Determine the [X, Y] coordinate at the center of the cell enclosing the given text.  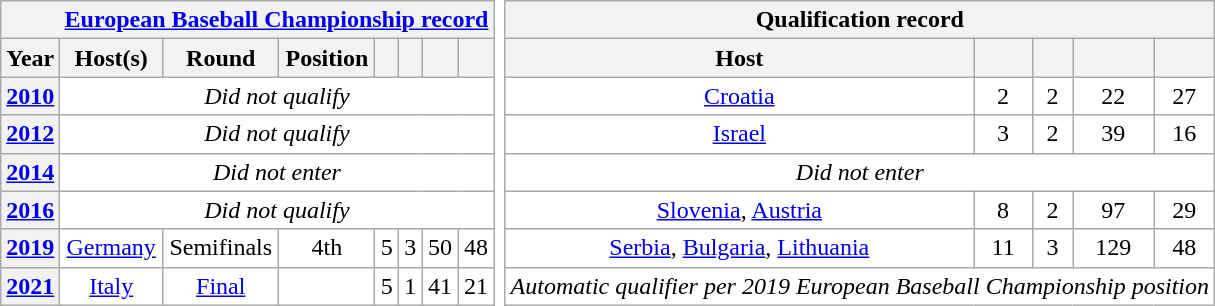
27 [1184, 96]
2012 [30, 134]
Host [740, 58]
Round [221, 58]
11 [1004, 248]
Germany [112, 248]
Position [327, 58]
Automatic qualifier per 2019 European Baseball Championship position [860, 286]
Serbia, Bulgaria, Lithuania [740, 248]
Final [221, 286]
4th [327, 248]
2019 [30, 248]
Slovenia, Austria [740, 210]
22 [1112, 96]
29 [1184, 210]
1 [411, 286]
Croatia [740, 96]
16 [1184, 134]
European Baseball Championship record [277, 20]
2010 [30, 96]
2021 [30, 286]
2014 [30, 172]
21 [476, 286]
Semifinals [221, 248]
97 [1112, 210]
Italy [112, 286]
Qualification record [860, 20]
129 [1112, 248]
50 [440, 248]
2016 [30, 210]
39 [1112, 134]
Host(s) [112, 58]
Israel [740, 134]
8 [1004, 210]
Year [30, 58]
41 [440, 286]
